Pinpoint the cell where the given text exists, returning its [X, Y] midpoint coordinate. 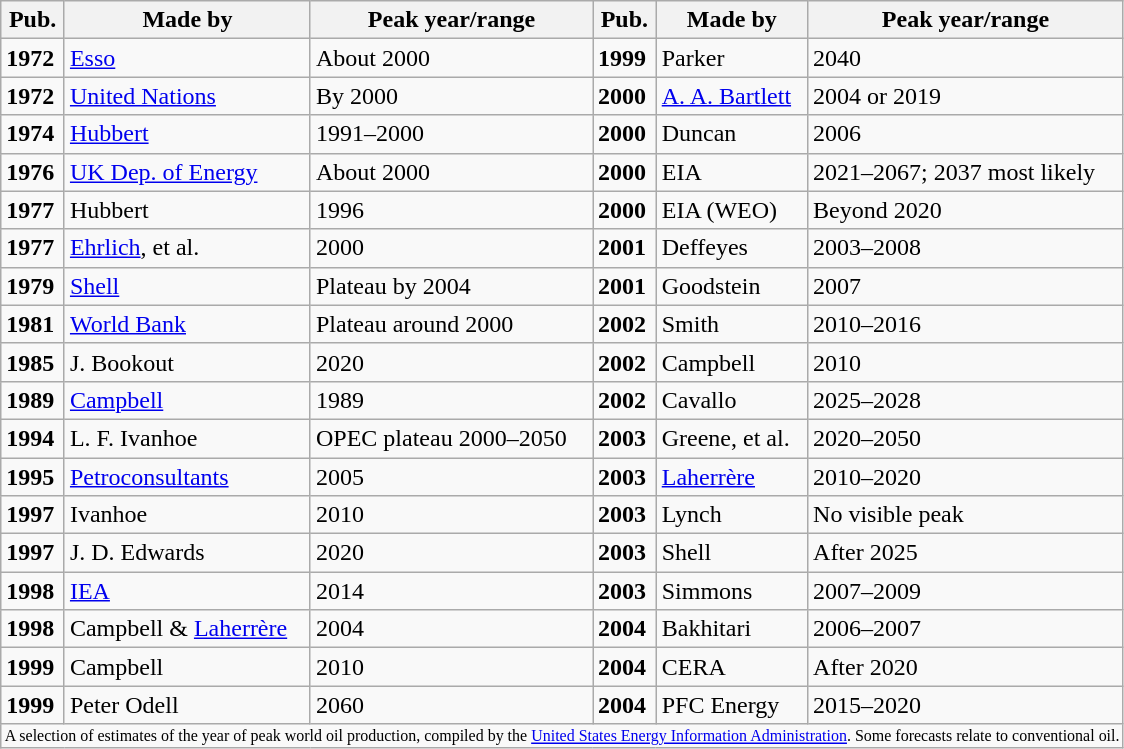
Parker [732, 58]
2003–2008 [966, 248]
2021–2067; 2037 most likely [966, 172]
Smith [732, 324]
Laherrère [732, 477]
2010–2016 [966, 324]
After 2025 [966, 553]
Peter Odell [187, 705]
Bakhitari [732, 629]
Deffeyes [732, 248]
2060 [451, 705]
World Bank [187, 324]
Cavallo [732, 400]
2040 [966, 58]
2004 or 2019 [966, 96]
2005 [451, 477]
Campbell & Laherrère [187, 629]
1995 [33, 477]
J. Bookout [187, 362]
1996 [451, 210]
Beyond 2020 [966, 210]
Ehrlich, et al. [187, 248]
2007 [966, 286]
Ivanhoe [187, 515]
2006–2007 [966, 629]
UK Dep. of Energy [187, 172]
A. A. Bartlett [732, 96]
After 2020 [966, 667]
OPEC plateau 2000–2050 [451, 438]
1991–2000 [451, 134]
No visible peak [966, 515]
1976 [33, 172]
Duncan [732, 134]
1979 [33, 286]
EIA [732, 172]
PFC Energy [732, 705]
EIA (WEO) [732, 210]
CERA [732, 667]
Petroconsultants [187, 477]
2020–2050 [966, 438]
2007–2009 [966, 591]
2015–2020 [966, 705]
2025–2028 [966, 400]
2014 [451, 591]
Plateau by 2004 [451, 286]
1985 [33, 362]
IEA [187, 591]
2006 [966, 134]
1974 [33, 134]
Simmons [732, 591]
1994 [33, 438]
Greene, et al. [732, 438]
Goodstein [732, 286]
Esso [187, 58]
United Nations [187, 96]
2010–2020 [966, 477]
L. F. Ivanhoe [187, 438]
Lynch [732, 515]
J. D. Edwards [187, 553]
By 2000 [451, 96]
1981 [33, 324]
Plateau around 2000 [451, 324]
